Output the (X, Y) coordinate of the center of the cell containing the given text.  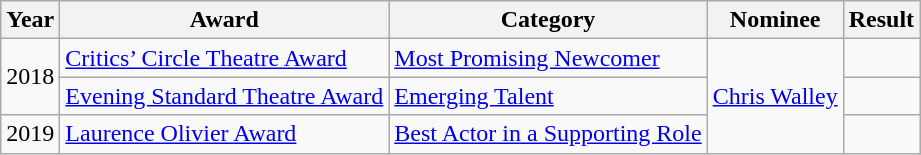
Nominee (775, 20)
Most Promising Newcomer (548, 58)
2019 (30, 134)
2018 (30, 77)
Award (224, 20)
Emerging Talent (548, 96)
Year (30, 20)
Category (548, 20)
Critics’ Circle Theatre Award (224, 58)
Laurence Olivier Award (224, 134)
Chris Walley (775, 96)
Evening Standard Theatre Award (224, 96)
Result (881, 20)
Best Actor in a Supporting Role (548, 134)
